Detect which cell encompasses the target text, then output its [X, Y] center coordinate. 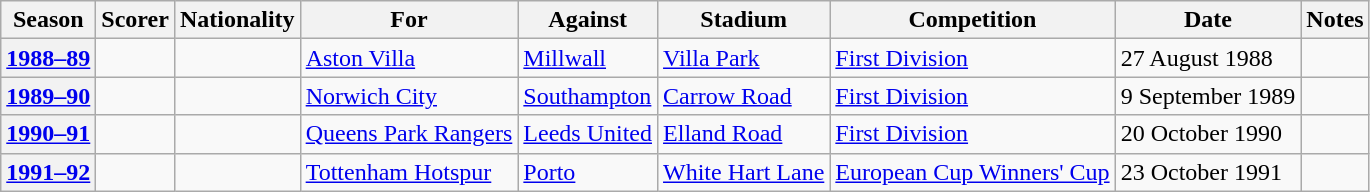
For [409, 20]
1988–89 [48, 58]
Aston Villa [409, 58]
Nationality [237, 20]
Tottenham Hotspur [409, 172]
European Cup Winners' Cup [972, 172]
Villa Park [744, 58]
23 October 1991 [1208, 172]
Scorer [136, 20]
Leeds United [588, 134]
9 September 1989 [1208, 96]
20 October 1990 [1208, 134]
Southampton [588, 96]
1990–91 [48, 134]
Porto [588, 172]
Date [1208, 20]
Norwich City [409, 96]
White Hart Lane [744, 172]
Notes [1335, 20]
Against [588, 20]
Carrow Road [744, 96]
27 August 1988 [1208, 58]
Queens Park Rangers [409, 134]
Competition [972, 20]
1989–90 [48, 96]
Millwall [588, 58]
1991–92 [48, 172]
Elland Road [744, 134]
Stadium [744, 20]
Season [48, 20]
